Return [X, Y] of the center of cell containing provided text 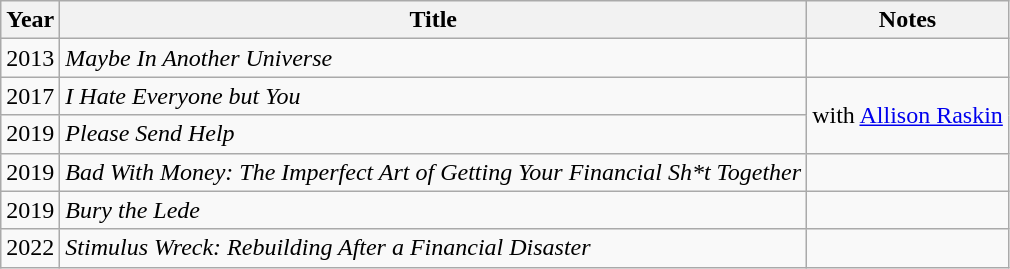
with Allison Raskin [908, 115]
Please Send Help [434, 134]
Title [434, 20]
Stimulus Wreck: Rebuilding After a Financial Disaster [434, 248]
2013 [30, 58]
Maybe In Another Universe [434, 58]
Bad With Money: The Imperfect Art of Getting Your Financial Sh*t Together [434, 172]
2022 [30, 248]
Year [30, 20]
Notes [908, 20]
2017 [30, 96]
Bury the Lede [434, 210]
I Hate Everyone but You [434, 96]
